From the cell containing the given text, extract its center point as (X, Y) coordinate. 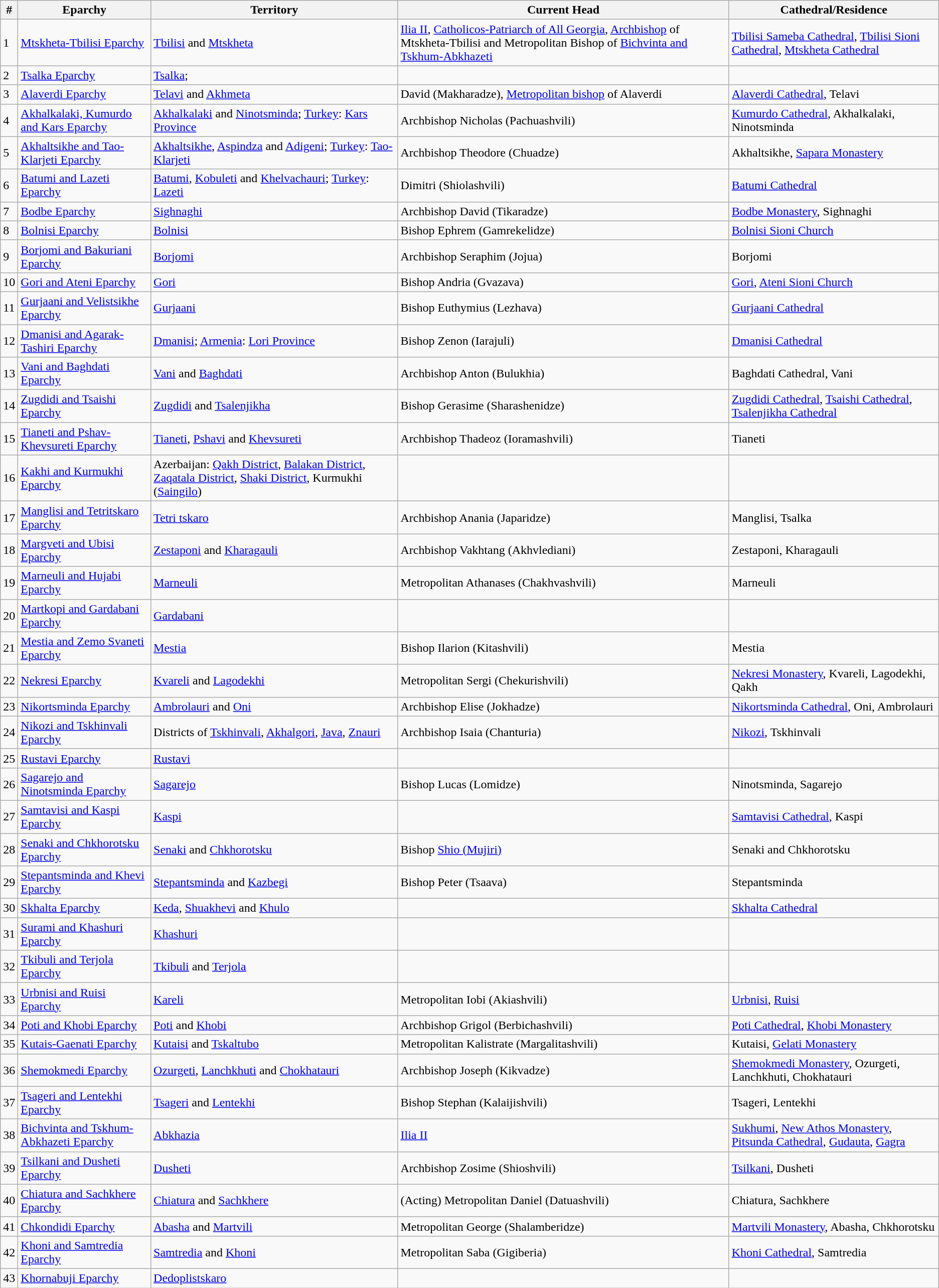
8 (9, 230)
Ambrolauri and Oni (274, 706)
Sagarejo and Ninotsminda Eparchy (84, 784)
Mestia and Zemo Svaneti Eparchy (84, 648)
7 (9, 211)
Tianeti (834, 439)
Ninotsminda, Sagarejo (834, 784)
43 (9, 1278)
26 (9, 784)
Urbnisi and Ruisi Eparchy (84, 999)
17 (9, 518)
Keda, Shuakhevi and Khulo (274, 908)
Tbilisi and Mtskheta (274, 43)
Nikozi and Tskhinvali Eparchy (84, 733)
39 (9, 1168)
Martvili Monastery, Abasha, Chkhorotsku (834, 1226)
23 (9, 706)
Bolnisi (274, 230)
Akhaltsikhe, Sapara Monastery (834, 153)
Abkhazia (274, 1135)
Tetri tskaro (274, 518)
Bishop Andria (Gvazava) (563, 282)
33 (9, 999)
Gurjaani and Velistsikhe Eparchy (84, 308)
36 (9, 1070)
Akhalkalaki and Ninotsminda; Turkey: Kars Province (274, 120)
Tsageri and Lentekhi Eparchy (84, 1103)
Alaverdi Eparchy (84, 94)
Archbishop Nicholas (Pachuashvili) (563, 120)
Telavi and Akhmeta (274, 94)
Vani and Baghdati (274, 373)
Bishop Ephrem (Gamrekelidze) (563, 230)
Tsilkani, Dusheti (834, 1168)
# (9, 10)
Batumi Cathedral (834, 186)
Ilia II (563, 1135)
Gori and Ateni Eparchy (84, 282)
Bishop Euthymius (Lezhava) (563, 308)
Rustavi (274, 758)
Tbilisi Sameba Cathedral, Tbilisi Sioni Cathedral, Mtskheta Cathedral (834, 43)
Bishop Ilarion (Kitashvili) (563, 648)
Bolnisi Eparchy (84, 230)
Chiatura, Sachkhere (834, 1200)
Eparchy (84, 10)
Sighnaghi (274, 211)
Bolnisi Sioni Church (834, 230)
15 (9, 439)
12 (9, 340)
Kaspi (274, 817)
Khoni Cathedral, Samtredia (834, 1252)
Shemokmedi Monastery, Ozurgeti, Lanchkhuti, Chokhatauri (834, 1070)
Archbishop Anton (Bulukhia) (563, 373)
9 (9, 256)
18 (9, 550)
Nekresi Monastery, Kvareli, Lagodekhi, Qakh (834, 680)
Gardabani (274, 615)
Archbishop Zosime (Shioshvili) (563, 1168)
11 (9, 308)
(Acting) Metropolitan Daniel (Datuashvili) (563, 1200)
Skhalta Cathedral (834, 908)
Baghdati Cathedral, Vani (834, 373)
Territory (274, 10)
27 (9, 817)
Senaki and Chkhorotsku Eparchy (84, 849)
Current Head (563, 10)
Nikozi, Tskhinvali (834, 733)
19 (9, 583)
20 (9, 615)
Bishop Shio (Mujiri) (563, 849)
Akhaltsikhe and Tao-Klarjeti Eparchy (84, 153)
Alaverdi Cathedral, Telavi (834, 94)
Kakhi and Kurmukhi Eparchy (84, 478)
Chiatura and Sachkhere (274, 1200)
Archbishop Theodore (Chuadze) (563, 153)
1 (9, 43)
Tianeti and Pshav-Khevsureti Eparchy (84, 439)
Mtskheta-Tbilisi Eparchy (84, 43)
Bishop Gerasime (Sharashenidze) (563, 406)
Bodbe Monastery, Sighnaghi (834, 211)
Kumurdo Cathedral, Akhalkalaki, Ninotsminda (834, 120)
Gurjaani (274, 308)
Tkibuli and Terjola (274, 966)
Archbishop Isaia (Chanturia) (563, 733)
Bishop Lucas (Lomidze) (563, 784)
29 (9, 882)
Zugdidi and Tsaishi Eparchy (84, 406)
Sukhumi, New Athos Monastery, Pitsunda Cathedral, Gudauta, Gagra (834, 1135)
Nikortsminda Cathedral, Oni, Ambrolauri (834, 706)
Marneuli and Hujabi Eparchy (84, 583)
Bishop Zenon (Iarajuli) (563, 340)
Metropolitan George (Shalamberidze) (563, 1226)
16 (9, 478)
Kutais-Gaenati Eparchy (84, 1044)
6 (9, 186)
Tsageri, Lentekhi (834, 1103)
Poti Cathedral, Khobi Monastery (834, 1025)
Vani and Baghdati Eparchy (84, 373)
Manglisi and Tetritskaro Eparchy (84, 518)
Dusheti (274, 1168)
Zugdidi Cathedral, Tsaishi Cathedral, Tsalenjikha Cathedral (834, 406)
Poti and Khobi (274, 1025)
Batumi, Kobuleti and Khelvachauri; Turkey: Lazeti (274, 186)
Archbishop Joseph (Kikvadze) (563, 1070)
Khoni and Samtredia Eparchy (84, 1252)
35 (9, 1044)
34 (9, 1025)
Chkondidi Eparchy (84, 1226)
Samtavisi Cathedral, Kaspi (834, 817)
Dmanisi and Agarak-Tashiri Eparchy (84, 340)
Stepantsminda and Khevi Eparchy (84, 882)
Martkopi and Gardabani Eparchy (84, 615)
Bishop Peter (Tsaava) (563, 882)
Nikortsminda Eparchy (84, 706)
2 (9, 75)
Cathedral/Residence (834, 10)
Kvareli and Lagodekhi (274, 680)
Borjomi and Bakuriani Eparchy (84, 256)
Ozurgeti, Lanchkhuti and Chokhatauri (274, 1070)
Metropolitan Saba (Gigiberia) (563, 1252)
Dmanisi; Armenia: Lori Province (274, 340)
Tsalka Eparchy (84, 75)
Archbishop David (Tikaradze) (563, 211)
Metropolitan Iobi (Akiashvili) (563, 999)
Archbishop Elise (Jokhadze) (563, 706)
32 (9, 966)
Archbishop Seraphim (Jojua) (563, 256)
24 (9, 733)
Metropolitan Sergi (Chekurishvili) (563, 680)
Urbnisi, Ruisi (834, 999)
4 (9, 120)
Manglisi, Tsalka (834, 518)
41 (9, 1226)
Shemokmedi Eparchy (84, 1070)
Azerbaijan: Qakh District, Balakan District, Zaqatala District, Shaki District, Kurmukhi (Saingilo) (274, 478)
14 (9, 406)
13 (9, 373)
Bodbe Eparchy (84, 211)
Skhalta Eparchy (84, 908)
Samtavisi and Kaspi Eparchy (84, 817)
Batumi and Lazeti Eparchy (84, 186)
Zestaponi, Kharagauli (834, 550)
Bishop Stephan (Kalaijishvili) (563, 1103)
Margveti and Ubisi Eparchy (84, 550)
21 (9, 648)
25 (9, 758)
Khornabuji Eparchy (84, 1278)
37 (9, 1103)
Stepantsminda (834, 882)
Tsilkani and Dusheti Eparchy (84, 1168)
Metropolitan Athanases (Chakhvashvili) (563, 583)
Gurjaani Cathedral (834, 308)
31 (9, 934)
38 (9, 1135)
Zestaponi and Kharagauli (274, 550)
Poti and Khobi Eparchy (84, 1025)
Abasha and Martvili (274, 1226)
Samtredia and Khoni (274, 1252)
10 (9, 282)
Archbishop Anania (Japaridze) (563, 518)
Districts of Tskhinvali, Akhalgori, Java, Znauri (274, 733)
42 (9, 1252)
Bichvinta and Tskhum-Abkhazeti Eparchy (84, 1135)
Akhalkalaki, Kumurdo and Kars Eparchy (84, 120)
Tianeti, Pshavi and Khevsureti (274, 439)
Archbishop Vakhtang (Akhvlediani) (563, 550)
Kareli (274, 999)
Kutaisi and Tskaltubo (274, 1044)
40 (9, 1200)
Nekresi Eparchy (84, 680)
28 (9, 849)
Kutaisi, Gelati Monastery (834, 1044)
David (Makharadze), Metropolitan bishop of Alaverdi (563, 94)
Tsageri and Lentekhi (274, 1103)
Gori (274, 282)
30 (9, 908)
Khashuri (274, 934)
Chiatura and Sachkhere Eparchy (84, 1200)
Surami and Khashuri Eparchy (84, 934)
Archbishop Grigol (Berbichashvili) (563, 1025)
Rustavi Eparchy (84, 758)
Metropolitan Kalistrate (Margalitashvili) (563, 1044)
3 (9, 94)
Dmanisi Cathedral (834, 340)
Archbishop Thadeoz (Ioramashvili) (563, 439)
Akhaltsikhe, Aspindza and Adigeni; Turkey: Tao-Klarjeti (274, 153)
Ilia II, Catholicos-Patriarch of All Georgia, Archbishop of Mtskheta-Tbilisi and Metropolitan Bishop of Bichvinta and Tskhum-Abkhazeti (563, 43)
Stepantsminda and Kazbegi (274, 882)
Tsalka; (274, 75)
Dimitri (Shiolashvili) (563, 186)
22 (9, 680)
5 (9, 153)
Zugdidi and Tsalenjikha (274, 406)
Sagarejo (274, 784)
Dedoplistskaro (274, 1278)
Tkibuli and Terjola Eparchy (84, 966)
Gori, Ateni Sioni Church (834, 282)
